Search for the cell housing the specified text and yield its (x, y) center coordinate. 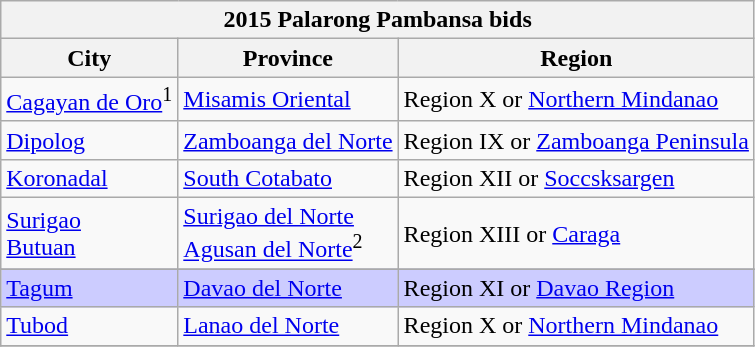
Region XII or Soccsksargen (576, 178)
Misamis Oriental (288, 100)
Region XIII or Caraga (576, 234)
Davao del Norte (288, 288)
2015 Palarong Pambansa bids (378, 20)
Tubod (90, 326)
SurigaoButuan (90, 234)
Cagayan de Oro1 (90, 100)
Region IX or Zamboanga Peninsula (576, 140)
Lanao del Norte (288, 326)
Surigao del NorteAgusan del Norte2 (288, 234)
Koronadal (90, 178)
Tagum (90, 288)
Region XI or Davao Region (576, 288)
Dipolog (90, 140)
Province (288, 58)
Region (576, 58)
City (90, 58)
Zamboanga del Norte (288, 140)
South Cotabato (288, 178)
